For the text-containing cell, return its midpoint in (X, Y) coordinate format. 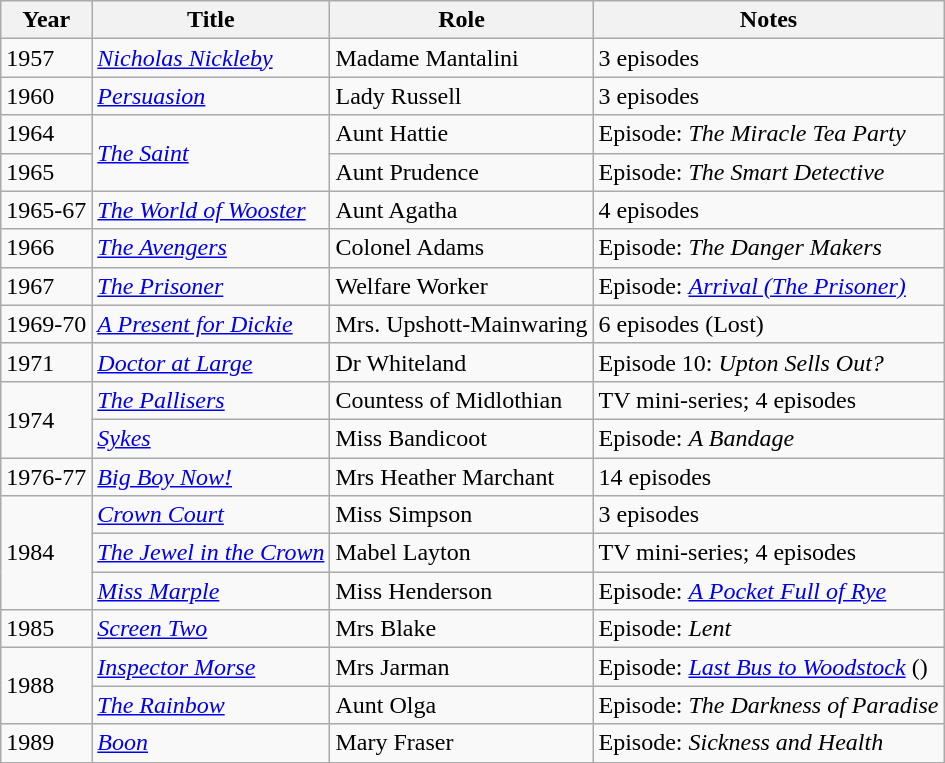
Inspector Morse (211, 667)
Miss Bandicoot (462, 438)
Mrs Blake (462, 629)
Miss Henderson (462, 591)
Aunt Agatha (462, 210)
Episode: A Bandage (768, 438)
Mary Fraser (462, 743)
1971 (46, 362)
Persuasion (211, 96)
1964 (46, 134)
Episode: Arrival (The Prisoner) (768, 286)
1965-67 (46, 210)
Mabel Layton (462, 553)
1965 (46, 172)
14 episodes (768, 477)
Aunt Olga (462, 705)
1988 (46, 686)
1976-77 (46, 477)
1989 (46, 743)
The Jewel in the Crown (211, 553)
Miss Marple (211, 591)
Colonel Adams (462, 248)
Role (462, 20)
The Rainbow (211, 705)
Episode: A Pocket Full of Rye (768, 591)
A Present for Dickie (211, 324)
1966 (46, 248)
The Prisoner (211, 286)
Welfare Worker (462, 286)
Boon (211, 743)
1974 (46, 419)
Episode: The Smart Detective (768, 172)
1957 (46, 58)
Crown Court (211, 515)
Episode: Sickness and Health (768, 743)
1967 (46, 286)
The Avengers (211, 248)
Aunt Hattie (462, 134)
Episode: The Miracle Tea Party (768, 134)
Notes (768, 20)
Dr Whiteland (462, 362)
The Saint (211, 153)
Episode: Last Bus to Woodstock () (768, 667)
1960 (46, 96)
The Pallisers (211, 400)
Lady Russell (462, 96)
The World of Wooster (211, 210)
Aunt Prudence (462, 172)
1985 (46, 629)
Doctor at Large (211, 362)
Year (46, 20)
Countess of Midlothian (462, 400)
Mrs Jarman (462, 667)
6 episodes (Lost) (768, 324)
Mrs Heather Marchant (462, 477)
Episode: The Darkness of Paradise (768, 705)
Title (211, 20)
Sykes (211, 438)
Mrs. Upshott-Mainwaring (462, 324)
Madame Mantalini (462, 58)
Episode: Lent (768, 629)
1969-70 (46, 324)
Nicholas Nickleby (211, 58)
1984 (46, 553)
Episode: The Danger Makers (768, 248)
Episode 10: Upton Sells Out? (768, 362)
Miss Simpson (462, 515)
Big Boy Now! (211, 477)
Screen Two (211, 629)
4 episodes (768, 210)
